Provide the [x, y] coordinate of the cell's center where the given text is located.  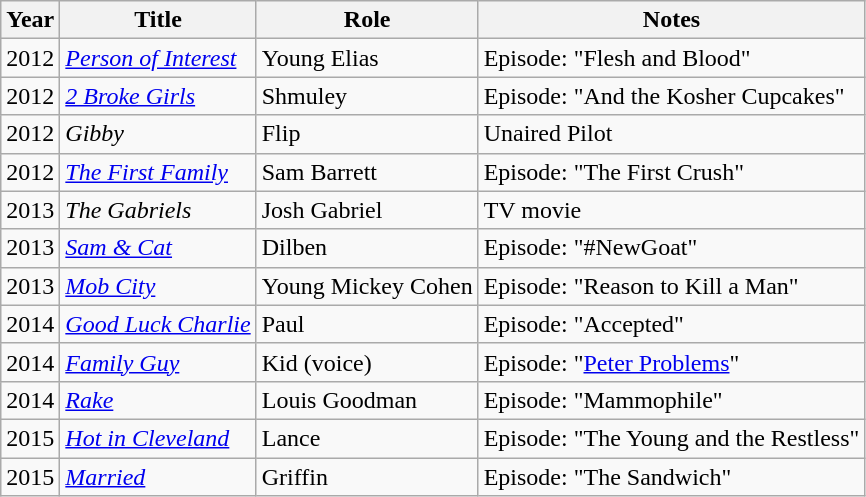
Married [158, 477]
Episode: "Mammophile" [672, 400]
Episode: "The Young and the Restless" [672, 438]
The Gabriels [158, 210]
Flip [367, 134]
Shmuley [367, 96]
Episode: "Flesh and Blood" [672, 58]
Role [367, 20]
Josh Gabriel [367, 210]
Dilben [367, 248]
Rake [158, 400]
Title [158, 20]
Person of Interest [158, 58]
Sam & Cat [158, 248]
The First Family [158, 172]
Episode: "The Sandwich" [672, 477]
Mob City [158, 286]
Hot in Cleveland [158, 438]
Young Mickey Cohen [367, 286]
Episode: "And the Kosher Cupcakes" [672, 96]
Notes [672, 20]
Good Luck Charlie [158, 324]
Episode: "The First Crush" [672, 172]
Sam Barrett [367, 172]
Young Elias [367, 58]
Gibby [158, 134]
Louis Goodman [367, 400]
Episode: "Peter Problems" [672, 362]
TV movie [672, 210]
Paul [367, 324]
Year [30, 20]
Lance [367, 438]
Griffin [367, 477]
Episode: "Reason to Kill a Man" [672, 286]
2 Broke Girls [158, 96]
Episode: "Accepted" [672, 324]
Episode: "#NewGoat" [672, 248]
Kid (voice) [367, 362]
Family Guy [158, 362]
Unaired Pilot [672, 134]
